Search for the cell housing the specified text and yield its [x, y] center coordinate. 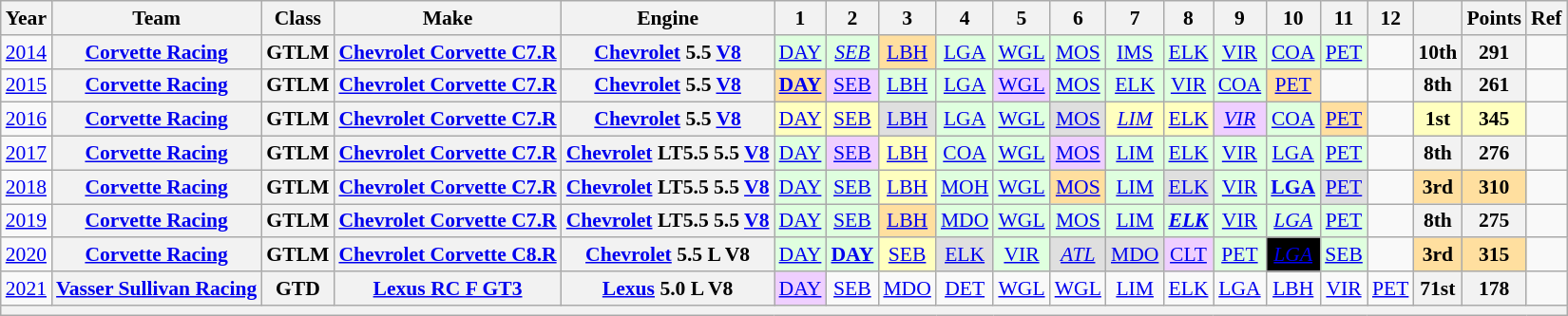
315 [1494, 255]
1 [800, 18]
Chevrolet 5.5 L V8 [668, 255]
8 [1188, 18]
Ref [1546, 18]
Class [297, 18]
2021 [27, 288]
6 [1078, 18]
Vasser Sullivan Racing [156, 288]
261 [1494, 85]
2 [851, 18]
Lexus 5.0 L V8 [668, 288]
2018 [27, 187]
Engine [668, 18]
Chevrolet Corvette C8.R [447, 255]
11 [1344, 18]
CLT [1188, 255]
Make [447, 18]
276 [1494, 154]
310 [1494, 187]
2016 [27, 120]
4 [966, 18]
Lexus RC F GT3 [447, 288]
Points [1494, 18]
2019 [27, 221]
2017 [27, 154]
DET [966, 288]
1st [1437, 120]
ATL [1078, 255]
10th [1437, 52]
IMS [1135, 52]
2014 [27, 52]
MOH [966, 187]
2020 [27, 255]
71st [1437, 288]
5 [1021, 18]
GTD [297, 288]
7 [1135, 18]
275 [1494, 221]
2015 [27, 85]
9 [1240, 18]
12 [1391, 18]
Year [27, 18]
291 [1494, 52]
3 [907, 18]
10 [1292, 18]
Team [156, 18]
178 [1494, 288]
345 [1494, 120]
